Return the [X, Y] coordinate for the center point of the cell that contains the specified text.  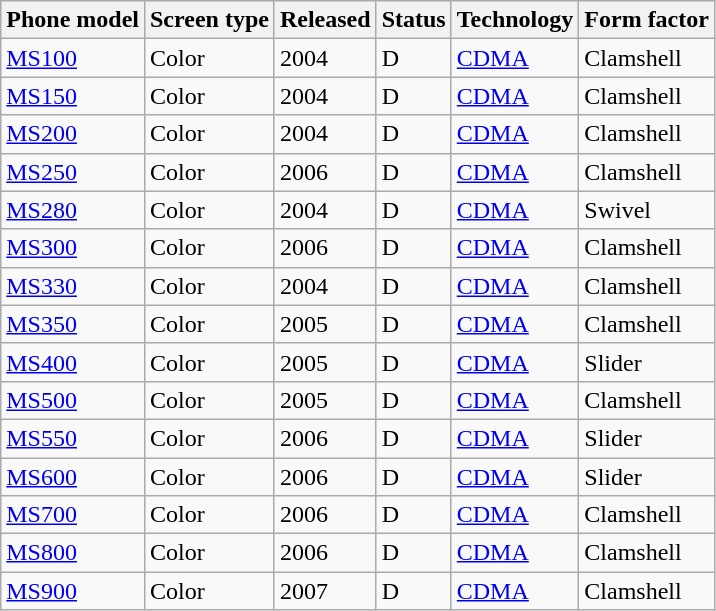
MS330 [73, 286]
Released [325, 20]
MS150 [73, 96]
MS200 [73, 134]
MS350 [73, 324]
MS280 [73, 210]
MS600 [73, 477]
Form factor [647, 20]
Swivel [647, 210]
Status [414, 20]
Technology [515, 20]
MS500 [73, 400]
Phone model [73, 20]
MS100 [73, 58]
MS900 [73, 591]
MS700 [73, 515]
MS800 [73, 553]
MS250 [73, 172]
2007 [325, 591]
MS550 [73, 438]
MS300 [73, 248]
Screen type [209, 20]
MS400 [73, 362]
